For the text-containing cell, return its midpoint in (X, Y) coordinate format. 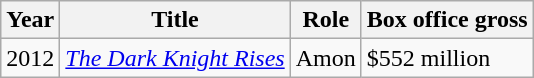
The Dark Knight Rises (175, 58)
$552 million (447, 58)
Title (175, 20)
Amon (326, 58)
Role (326, 20)
Box office gross (447, 20)
Year (30, 20)
2012 (30, 58)
